Pinpoint the cell where the given text exists, returning its (x, y) midpoint coordinate. 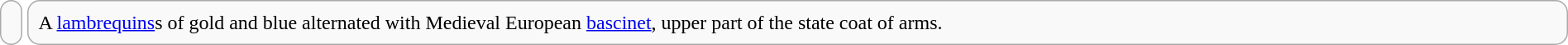
A lambrequinss of gold and blue alternated with Medieval European bascinet, upper part of the state coat of arms. (797, 22)
